Output the [x, y] coordinate of the center of the cell containing the given text.  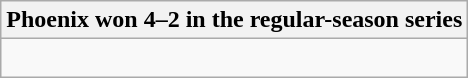
Phoenix won 4–2 in the regular-season series [234, 20]
